For the text-containing cell, return its midpoint in (X, Y) coordinate format. 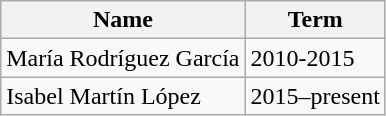
Isabel Martín López (123, 96)
2010-2015 (315, 58)
2015–present (315, 96)
María Rodríguez García (123, 58)
Term (315, 20)
Name (123, 20)
